Scan for the cell matching the given text and deliver its [X, Y] coordinate at center. 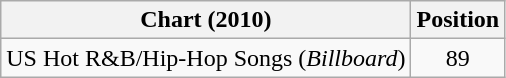
Position [458, 20]
US Hot R&B/Hip-Hop Songs (Billboard) [206, 58]
89 [458, 58]
Chart (2010) [206, 20]
